Return the (x, y) coordinate for the center point of the cell that contains the specified text.  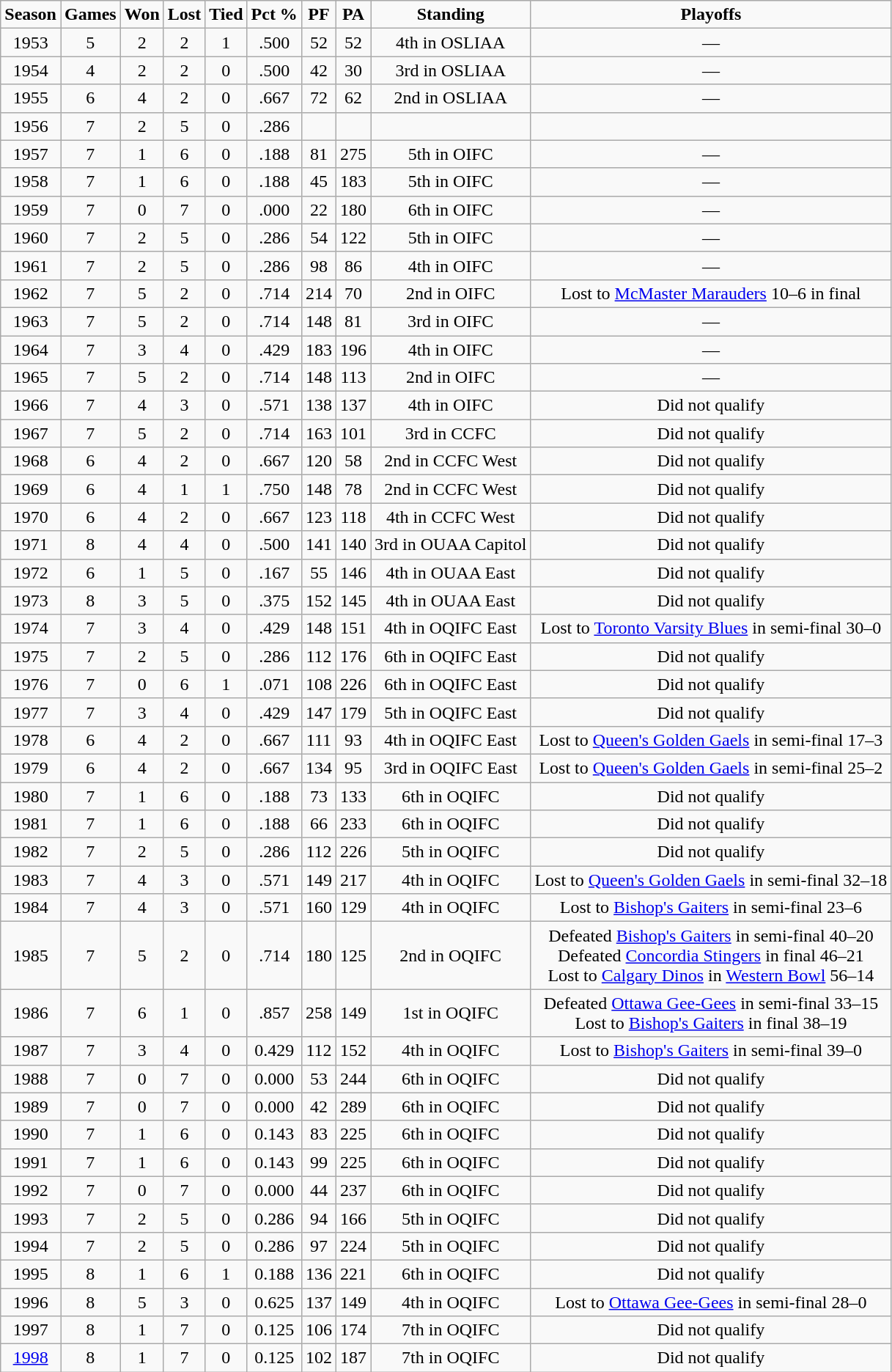
1954 (31, 70)
163 (318, 433)
22 (318, 210)
1995 (31, 1274)
Standing (451, 15)
106 (318, 1330)
45 (318, 182)
1982 (31, 852)
30 (353, 70)
133 (353, 796)
1967 (31, 433)
3rd in OSLIAA (451, 70)
.750 (274, 489)
1994 (31, 1246)
3rd in OUAA Capitol (451, 545)
1998 (31, 1358)
1971 (31, 545)
1966 (31, 406)
55 (318, 573)
224 (353, 1246)
Lost to Ottawa Gee-Gees in semi-final 28–0 (711, 1302)
221 (353, 1274)
1968 (31, 461)
95 (353, 768)
1987 (31, 1051)
Lost to Bishop's Gaiters in semi-final 39–0 (711, 1051)
2nd in OSLIAA (451, 98)
113 (353, 378)
147 (318, 712)
1973 (31, 601)
145 (353, 601)
86 (353, 265)
118 (353, 517)
1991 (31, 1162)
5th in OQIFC East (451, 712)
Games (90, 15)
Lost (184, 15)
98 (318, 265)
Pct % (274, 15)
Lost to McMaster Marauders 10–6 in final (711, 293)
1969 (31, 489)
Defeated Ottawa Gee-Gees in semi-final 33–15 Lost to Bishop's Gaiters in final 38–19 (711, 1013)
Won (142, 15)
1953 (31, 43)
44 (318, 1190)
97 (318, 1246)
1990 (31, 1134)
122 (353, 238)
102 (318, 1358)
0.429 (274, 1051)
1977 (31, 712)
0.188 (274, 1274)
136 (318, 1274)
1957 (31, 154)
78 (353, 489)
3rd in OQIFC East (451, 768)
Tied (226, 15)
174 (353, 1330)
.375 (274, 601)
120 (318, 461)
141 (318, 545)
187 (353, 1358)
1978 (31, 740)
.857 (274, 1013)
1975 (31, 656)
1993 (31, 1218)
1970 (31, 517)
1996 (31, 1302)
4th in CCFC West (451, 517)
2nd in OQIFC (451, 955)
1958 (31, 182)
125 (353, 955)
1964 (31, 350)
1961 (31, 265)
66 (318, 824)
1956 (31, 126)
1981 (31, 824)
151 (353, 628)
3rd in OIFC (451, 321)
Lost to Queen's Golden Gaels in semi-final 25–2 (711, 768)
1984 (31, 908)
1962 (31, 293)
0.625 (274, 1302)
217 (353, 880)
233 (353, 824)
160 (318, 908)
129 (353, 908)
53 (318, 1079)
54 (318, 238)
123 (318, 517)
83 (318, 1134)
.167 (274, 573)
Lost to Queen's Golden Gaels in semi-final 17–3 (711, 740)
1955 (31, 98)
PA (353, 15)
1974 (31, 628)
Defeated Bishop's Gaiters in semi-final 40–20 Defeated Concordia Stingers in final 46–21 Lost to Calgary Dinos in Western Bowl 56–14 (711, 955)
1992 (31, 1190)
1989 (31, 1107)
PF (318, 15)
289 (353, 1107)
1988 (31, 1079)
140 (353, 545)
166 (353, 1218)
58 (353, 461)
.071 (274, 684)
73 (318, 796)
1976 (31, 684)
1965 (31, 378)
179 (353, 712)
Lost to Queen's Golden Gaels in semi-final 32–18 (711, 880)
275 (353, 154)
Playoffs (711, 15)
1997 (31, 1330)
1963 (31, 321)
72 (318, 98)
1959 (31, 210)
1st in OQIFC (451, 1013)
108 (318, 684)
101 (353, 433)
62 (353, 98)
134 (318, 768)
1983 (31, 880)
6th in OIFC (451, 210)
196 (353, 350)
258 (318, 1013)
70 (353, 293)
146 (353, 573)
1985 (31, 955)
214 (318, 293)
Lost to Toronto Varsity Blues in semi-final 30–0 (711, 628)
1972 (31, 573)
94 (318, 1218)
244 (353, 1079)
237 (353, 1190)
176 (353, 656)
111 (318, 740)
Season (31, 15)
1979 (31, 768)
3rd in CCFC (451, 433)
4th in OSLIAA (451, 43)
99 (318, 1162)
93 (353, 740)
1980 (31, 796)
1960 (31, 238)
.000 (274, 210)
138 (318, 406)
1986 (31, 1013)
Lost to Bishop's Gaiters in semi-final 23–6 (711, 908)
